Detect which cell encompasses the target text, then output its [X, Y] center coordinate. 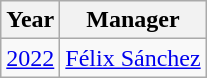
Year [30, 20]
Félix Sánchez [133, 58]
2022 [30, 58]
Manager [133, 20]
